Capture the cell that displays the provided text and extract its [x, y] central coordinate. 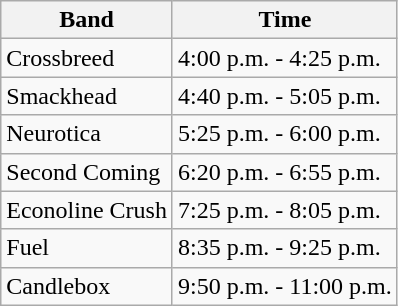
Fuel [87, 248]
6:20 p.m. - 6:55 p.m. [284, 172]
7:25 p.m. - 8:05 p.m. [284, 210]
Band [87, 20]
4:00 p.m. - 4:25 p.m. [284, 58]
Neurotica [87, 134]
4:40 p.m. - 5:05 p.m. [284, 96]
5:25 p.m. - 6:00 p.m. [284, 134]
Candlebox [87, 286]
Time [284, 20]
8:35 p.m. - 9:25 p.m. [284, 248]
9:50 p.m. - 11:00 p.m. [284, 286]
Smackhead [87, 96]
Econoline Crush [87, 210]
Second Coming [87, 172]
Crossbreed [87, 58]
